From the cell containing the given text, extract its center point as [X, Y] coordinate. 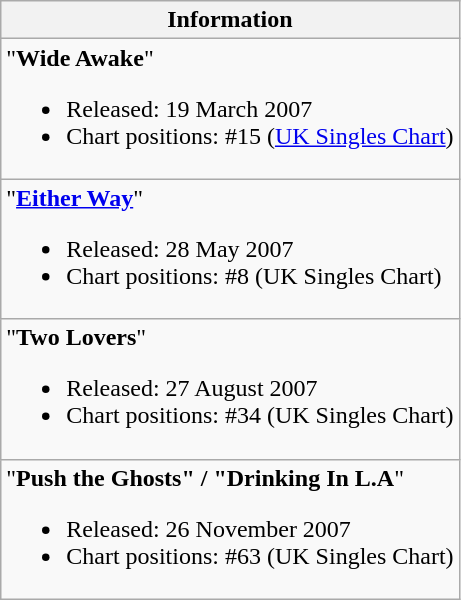
Information [230, 20]
"Either Way"Released: 28 May 2007Chart positions: #8 (UK Singles Chart) [230, 249]
"Wide Awake"Released: 19 March 2007Chart positions: #15 (UK Singles Chart) [230, 109]
"Two Lovers"Released: 27 August 2007Chart positions: #34 (UK Singles Chart) [230, 389]
"Push the Ghosts" / "Drinking In L.A"Released: 26 November 2007Chart positions: #63 (UK Singles Chart) [230, 529]
